Determine the [x, y] coordinate at the center of the cell enclosing the given text.  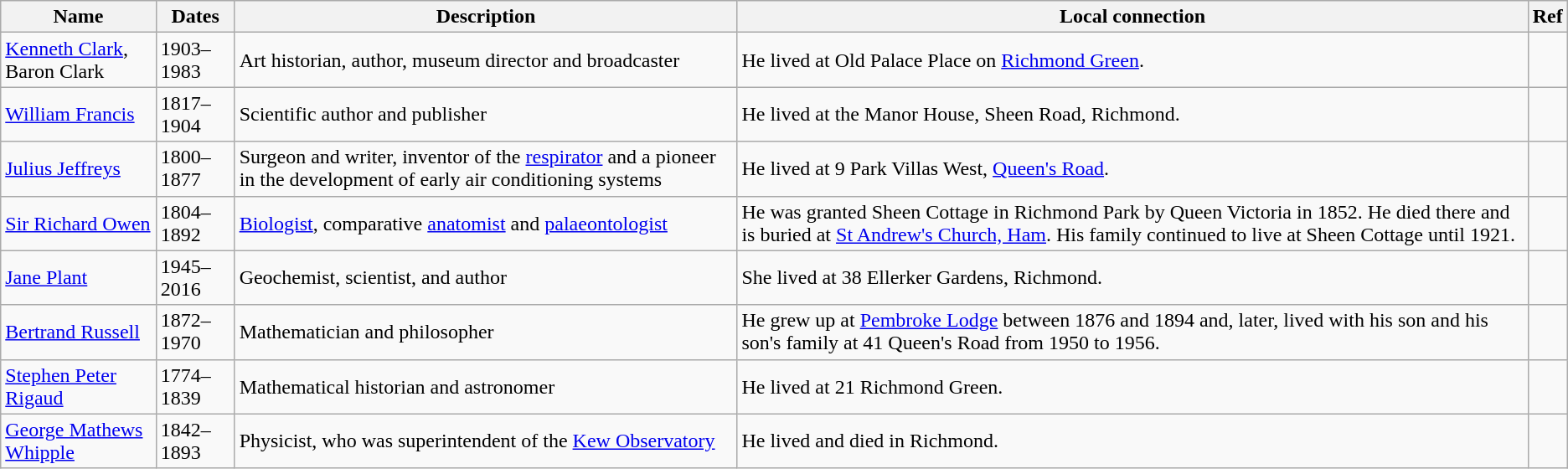
Geochemist, scientist, and author [486, 278]
Name [79, 17]
1804–1892 [195, 223]
1817–1904 [195, 114]
He lived at Old Palace Place on Richmond Green. [1132, 60]
She lived at 38 Ellerker Gardens, Richmond. [1132, 278]
Ref [1548, 17]
William Francis [79, 114]
George Mathews Whipple [79, 441]
Biologist, comparative anatomist and palaeontologist [486, 223]
He lived and died in Richmond. [1132, 441]
Julius Jeffreys [79, 169]
Kenneth Clark, Baron Clark [79, 60]
He lived at 9 Park Villas West, Queen's Road. [1132, 169]
Art historian, author, museum director and broadcaster [486, 60]
Bertrand Russell [79, 332]
1774–1839 [195, 387]
Surgeon and writer, inventor of the respirator and a pioneer in the development of early air conditioning systems [486, 169]
Scientific author and publisher [486, 114]
Description [486, 17]
1903–1983 [195, 60]
Dates [195, 17]
Local connection [1132, 17]
Stephen Peter Rigaud [79, 387]
He lived at 21 Richmond Green. [1132, 387]
1872–1970 [195, 332]
Mathematician and philosopher [486, 332]
He grew up at Pembroke Lodge between 1876 and 1894 and, later, lived with his son and his son's family at 41 Queen's Road from 1950 to 1956. [1132, 332]
Jane Plant [79, 278]
1945–2016 [195, 278]
1842–1893 [195, 441]
Physicist, who was superintendent of the Kew Observatory [486, 441]
Mathematical historian and astronomer [486, 387]
He lived at the Manor House, Sheen Road, Richmond. [1132, 114]
Sir Richard Owen [79, 223]
1800–1877 [195, 169]
